Find where the given text appears and provide that cell's center as [x, y] coordinate. 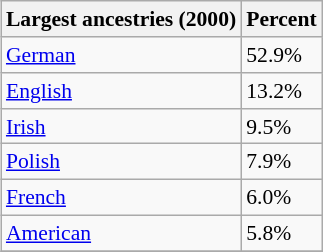
French [121, 197]
6.0% [281, 197]
52.9% [281, 55]
9.5% [281, 126]
7.9% [281, 162]
5.8% [281, 233]
Irish [121, 126]
German [121, 55]
Polish [121, 162]
13.2% [281, 91]
English [121, 91]
Largest ancestries (2000) [121, 19]
American [121, 233]
Percent [281, 19]
